Identify which cell holds the provided text, then report its (X, Y) central coordinate. 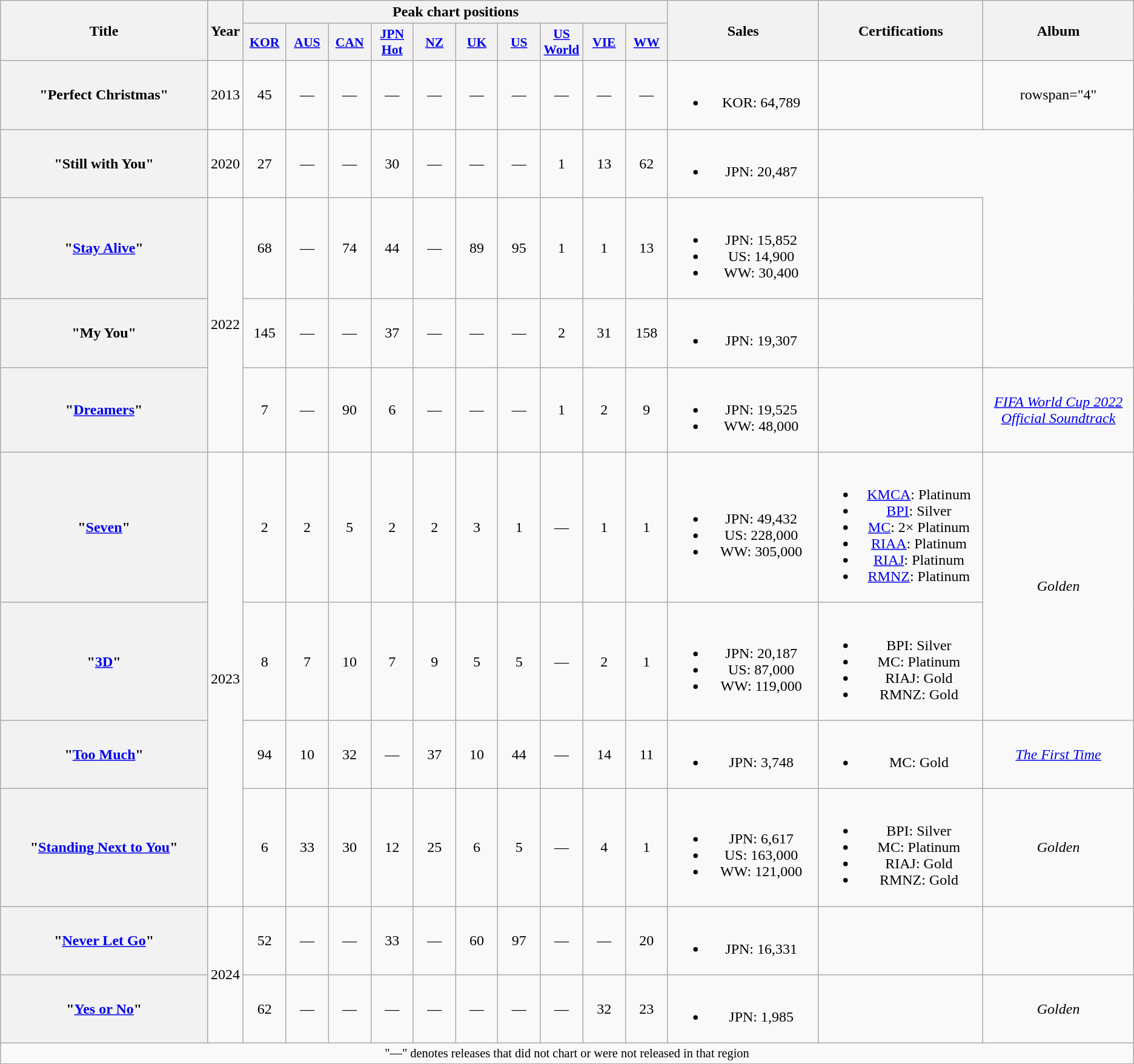
Certifications (901, 30)
23 (646, 1009)
145 (265, 333)
45 (265, 95)
FIFA World Cup 2022 Official Soundtrack (1058, 410)
UK (477, 42)
11 (646, 754)
20 (646, 940)
KOR (265, 42)
US World (562, 42)
2022 (225, 325)
VIE (604, 42)
JPN: 20,487 (743, 164)
158 (646, 333)
89 (477, 248)
NZ (434, 42)
"3D" (104, 661)
25 (434, 847)
JPN: 19,307 (743, 333)
90 (350, 410)
Peak chart positions (456, 12)
4 (604, 847)
60 (477, 940)
JPN: 1,985 (743, 1009)
3 (477, 527)
95 (519, 248)
"Seven" (104, 527)
JPN: 3,748 (743, 754)
"Perfect Christmas" (104, 95)
The First Time (1058, 754)
8 (265, 661)
31 (604, 333)
MC: Gold (901, 754)
JPNHot (392, 42)
"Dreamers" (104, 410)
2013 (225, 95)
"Never Let Go" (104, 940)
WW (646, 42)
JPN: 15,852US: 14,900WW: 30,400 (743, 248)
14 (604, 754)
52 (265, 940)
Album (1058, 30)
"Too Much" (104, 754)
KOR: 64,789 (743, 95)
74 (350, 248)
CAN (350, 42)
JPN: 6,617US: 163,000WW: 121,000 (743, 847)
"Yes or No" (104, 1009)
2023 (225, 679)
AUS (307, 42)
Year (225, 30)
2020 (225, 164)
rowspan="4" (1058, 95)
Sales (743, 30)
12 (392, 847)
"—" denotes releases that did not chart or were not released in that region (567, 1054)
Title (104, 30)
"Still with You" (104, 164)
94 (265, 754)
"My You" (104, 333)
"Standing Next to You" (104, 847)
68 (265, 248)
JPN: 19,525WW: 48,000 (743, 410)
2024 (225, 975)
"Stay Alive" (104, 248)
JPN: 16,331 (743, 940)
JPN: 20,187US: 87,000WW: 119,000 (743, 661)
KMCA: PlatinumBPI: SilverMC: 2× PlatinumRIAA: PlatinumRIAJ: PlatinumRMNZ: Platinum (901, 527)
97 (519, 940)
JPN: 49,432US: 228,000WW: 305,000 (743, 527)
27 (265, 164)
US (519, 42)
